Determine the [x, y] coordinate at the center of the cell enclosing the given text.  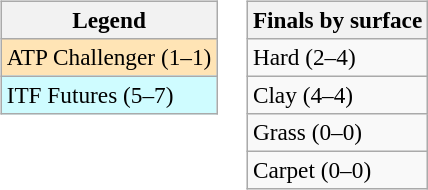
Finals by surface [337, 20]
Grass (0–0) [337, 133]
Legend [108, 20]
Clay (4–4) [337, 95]
ATP Challenger (1–1) [108, 57]
Hard (2–4) [337, 57]
ITF Futures (5–7) [108, 95]
Carpet (0–0) [337, 171]
